Output the (X, Y) coordinate of the center of the cell containing the given text.  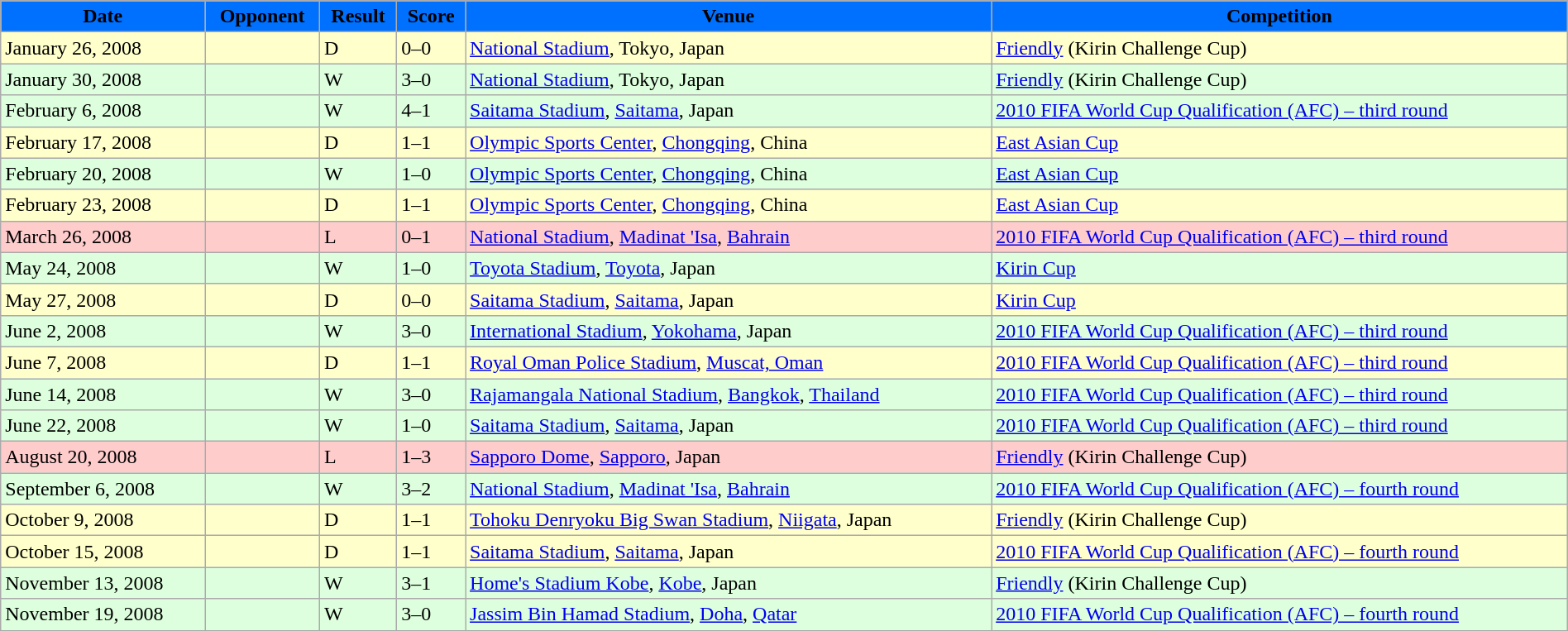
November 13, 2008 (103, 583)
1–3 (432, 457)
Venue (729, 17)
March 26, 2008 (103, 237)
Home's Stadium Kobe, Kobe, Japan (729, 583)
Royal Oman Police Stadium, Muscat, Oman (729, 362)
Competition (1280, 17)
February 6, 2008 (103, 111)
September 6, 2008 (103, 489)
Toyota Stadium, Toyota, Japan (729, 268)
Sapporo Dome, Sapporo, Japan (729, 457)
February 20, 2008 (103, 174)
Date (103, 17)
June 2, 2008 (103, 331)
February 23, 2008 (103, 205)
0–1 (432, 237)
October 9, 2008 (103, 520)
June 7, 2008 (103, 362)
January 30, 2008 (103, 79)
International Stadium, Yokohama, Japan (729, 331)
February 17, 2008 (103, 142)
October 15, 2008 (103, 552)
August 20, 2008 (103, 457)
3–1 (432, 583)
November 19, 2008 (103, 614)
4–1 (432, 111)
May 24, 2008 (103, 268)
May 27, 2008 (103, 299)
Rajamangala National Stadium, Bangkok, Thailand (729, 394)
Tohoku Denryoku Big Swan Stadium, Niigata, Japan (729, 520)
Opponent (263, 17)
June 14, 2008 (103, 394)
January 26, 2008 (103, 48)
June 22, 2008 (103, 426)
Jassim Bin Hamad Stadium, Doha, Qatar (729, 614)
Result (357, 17)
Score (432, 17)
3–2 (432, 489)
